Locate the cell with the specified text and output its [x, y] center coordinate. 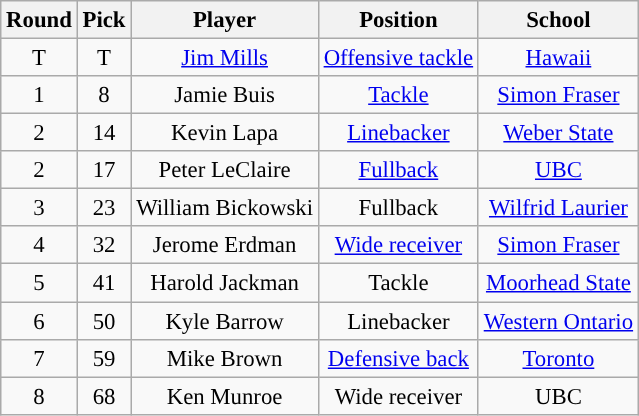
Western Ontario [558, 321]
Jamie Buis [225, 95]
23 [104, 208]
Mike Brown [225, 358]
Defensive back [398, 358]
Jerome Erdman [225, 245]
Hawaii [558, 58]
7 [39, 358]
Kyle Barrow [225, 321]
Player [225, 20]
32 [104, 245]
Jim Mills [225, 58]
Moorhead State [558, 283]
School [558, 20]
1 [39, 95]
Harold Jackman [225, 283]
17 [104, 170]
Pick [104, 20]
Weber State [558, 133]
14 [104, 133]
68 [104, 396]
Toronto [558, 358]
Ken Munroe [225, 396]
Wilfrid Laurier [558, 208]
41 [104, 283]
William Bickowski [225, 208]
50 [104, 321]
3 [39, 208]
Peter LeClaire [225, 170]
5 [39, 283]
59 [104, 358]
Round [39, 20]
Position [398, 20]
4 [39, 245]
6 [39, 321]
Offensive tackle [398, 58]
Kevin Lapa [225, 133]
